Provide the [X, Y] coordinate of the cell's center where the given text is located.  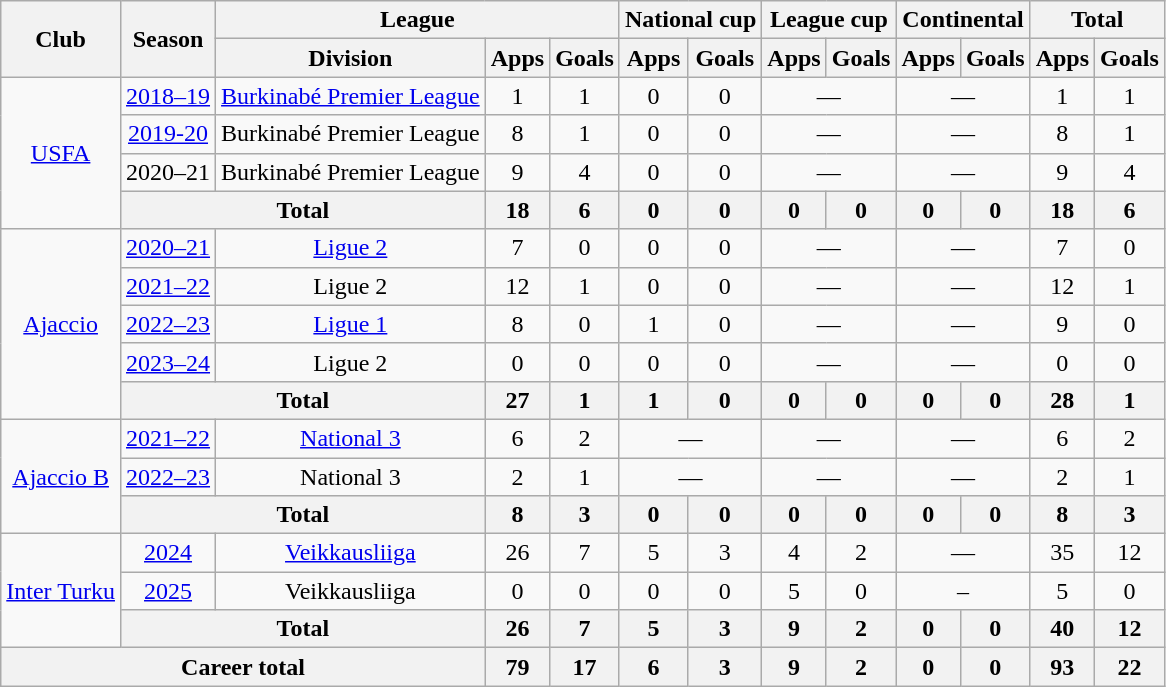
– [963, 591]
Continental [963, 20]
League [418, 20]
Division [351, 58]
Ajaccio [61, 324]
USFA [61, 153]
League cup [829, 20]
2025 [168, 591]
93 [1062, 667]
35 [1062, 553]
27 [517, 400]
National cup [690, 20]
22 [1130, 667]
17 [585, 667]
79 [517, 667]
2024 [168, 553]
Inter Turku [61, 591]
28 [1062, 400]
2019-20 [168, 134]
Ligue 1 [351, 324]
40 [1062, 629]
Season [168, 39]
Ajaccio B [61, 476]
2018–19 [168, 96]
2023–24 [168, 362]
Club [61, 39]
Career total [243, 667]
